Output the (X, Y) coordinate of the center of the cell containing the given text.  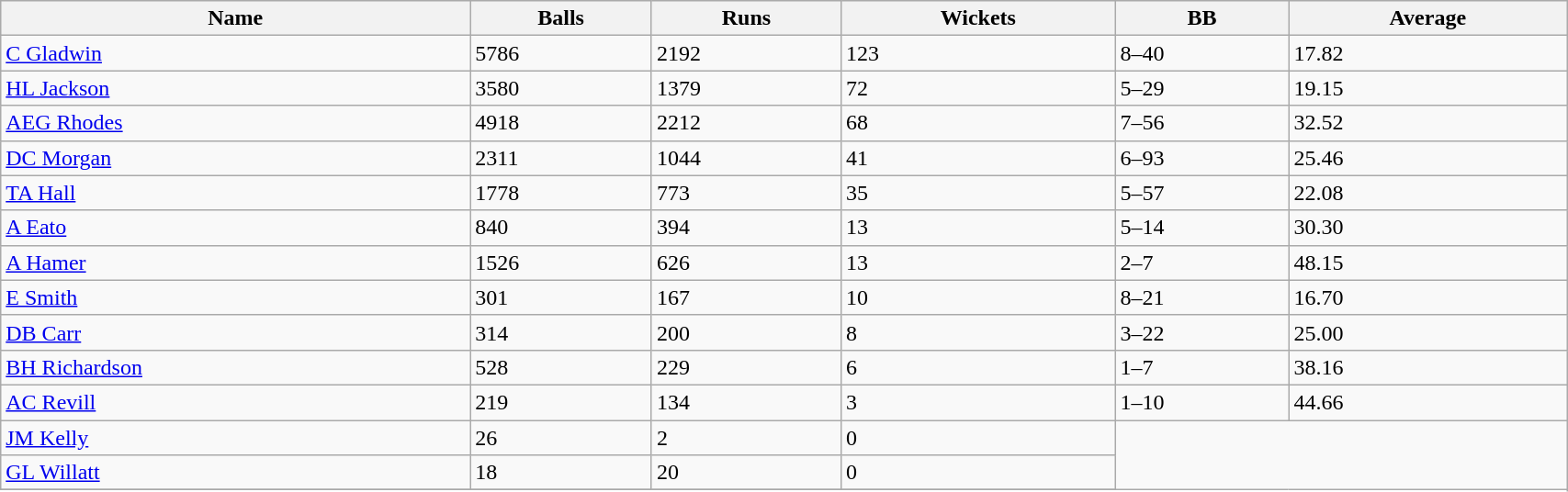
3–22 (1201, 332)
Name (235, 18)
5–29 (1201, 88)
301 (561, 297)
1379 (746, 88)
41 (978, 158)
25.46 (1427, 158)
314 (561, 332)
1778 (561, 193)
2212 (746, 123)
840 (561, 228)
BH Richardson (235, 367)
Wickets (978, 18)
TA Hall (235, 193)
DB Carr (235, 332)
A Hamer (235, 263)
JM Kelly (235, 438)
20 (746, 473)
8–21 (1201, 297)
3 (978, 402)
Runs (746, 18)
1044 (746, 158)
219 (561, 402)
30.30 (1427, 228)
17.82 (1427, 53)
25.00 (1427, 332)
1–10 (1201, 402)
626 (746, 263)
C Gladwin (235, 53)
5–14 (1201, 228)
10 (978, 297)
8–40 (1201, 53)
16.70 (1427, 297)
48.15 (1427, 263)
229 (746, 367)
DC Morgan (235, 158)
8 (978, 332)
22.08 (1427, 193)
GL Willatt (235, 473)
2–7 (1201, 263)
19.15 (1427, 88)
2311 (561, 158)
18 (561, 473)
AC Revill (235, 402)
7–56 (1201, 123)
528 (561, 367)
1526 (561, 263)
1–7 (1201, 367)
26 (561, 438)
134 (746, 402)
Balls (561, 18)
200 (746, 332)
BB (1201, 18)
773 (746, 193)
68 (978, 123)
167 (746, 297)
2192 (746, 53)
5–57 (1201, 193)
123 (978, 53)
5786 (561, 53)
35 (978, 193)
72 (978, 88)
4918 (561, 123)
44.66 (1427, 402)
6–93 (1201, 158)
Average (1427, 18)
2 (746, 438)
38.16 (1427, 367)
AEG Rhodes (235, 123)
394 (746, 228)
32.52 (1427, 123)
A Eato (235, 228)
6 (978, 367)
3580 (561, 88)
HL Jackson (235, 88)
E Smith (235, 297)
